Search for the cell housing the specified text and yield its (x, y) center coordinate. 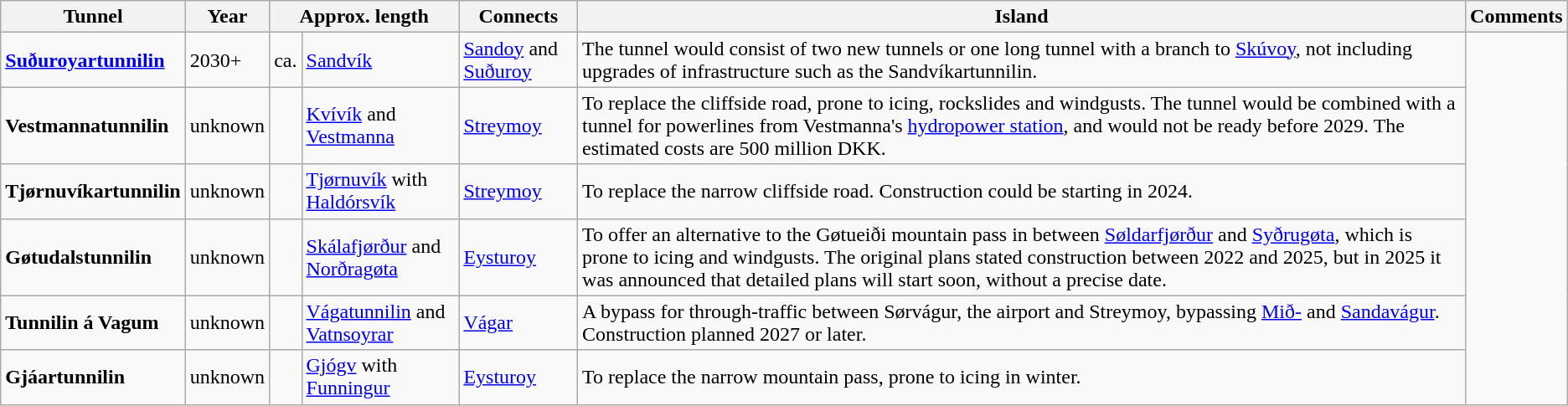
Suðuroyartunnilin (93, 60)
Approx. length (364, 17)
Tjørnuvíkartunnilin (93, 191)
Sandoy and Suðuroy (518, 60)
Gjógv with Funningur (380, 377)
ca. (286, 60)
To replace the narrow mountain pass, prone to icing in winter. (1022, 377)
Sandvík (380, 60)
Gøtudalstunnilin (93, 257)
Kvívík and Vestmanna (380, 126)
Vágar (518, 323)
Skálafjørður and Norðragøta (380, 257)
2030+ (227, 60)
Tjørnuvík with Haldórsvík (380, 191)
A bypass for through-traffic between Sørvágur, the airport and Streymoy, bypassing Mið- and Sandavágur. Construction planned 2027 or later. (1022, 323)
To replace the narrow cliffside road. Construction could be starting in 2024. (1022, 191)
Vestmannatunnilin (93, 126)
Tunnel (93, 17)
Island (1022, 17)
Connects (518, 17)
Vágatunnilin and Vatnsoyrar (380, 323)
Gjáartunnilin (93, 377)
Comments (1517, 17)
Tunnilin á Vagum (93, 323)
Year (227, 17)
